Extract the (X, Y) coordinate from the center of the cell holding the provided text.  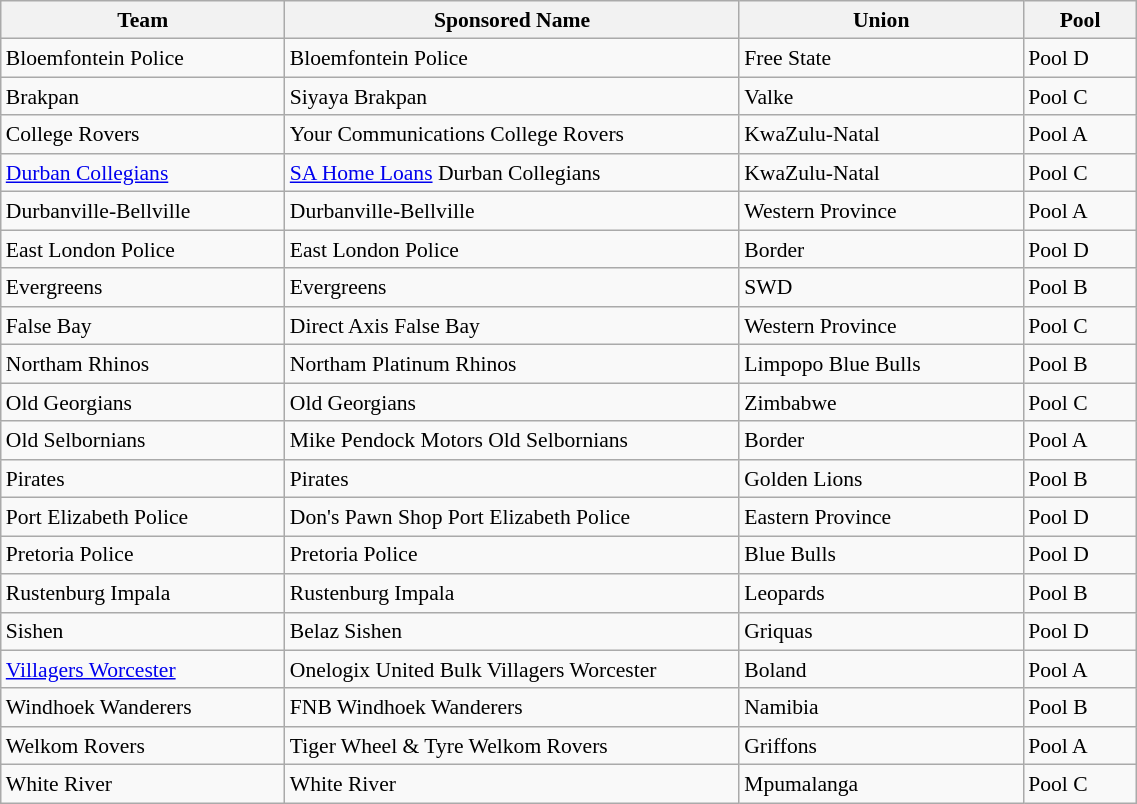
Villagers Worcester (143, 670)
College Rovers (143, 135)
Golden Lions (881, 479)
Pool (1080, 20)
Tiger Wheel & Tyre Welkom Rovers (512, 746)
Belaz Sishen (512, 631)
Namibia (881, 708)
Northam Platinum Rhinos (512, 364)
Griffons (881, 746)
Old Selbornians (143, 440)
Free State (881, 58)
Zimbabwe (881, 402)
Union (881, 20)
FNB Windhoek Wanderers (512, 708)
Siyaya Brakpan (512, 97)
Eastern Province (881, 517)
Windhoek Wanderers (143, 708)
Brakpan (143, 97)
Blue Bulls (881, 555)
Boland (881, 670)
Leopards (881, 593)
Don's Pawn Shop Port Elizabeth Police (512, 517)
Valke (881, 97)
Welkom Rovers (143, 746)
Northam Rhinos (143, 364)
Durban Collegians (143, 173)
Port Elizabeth Police (143, 517)
Team (143, 20)
Onelogix United Bulk Villagers Worcester (512, 670)
False Bay (143, 326)
Limpopo Blue Bulls (881, 364)
Sishen (143, 631)
Mike Pendock Motors Old Selbornians (512, 440)
Your Communications College Rovers (512, 135)
Direct Axis False Bay (512, 326)
SA Home Loans Durban Collegians (512, 173)
Sponsored Name (512, 20)
Mpumalanga (881, 784)
SWD (881, 288)
Griquas (881, 631)
